Determine the (x, y) coordinate at the center of the cell enclosing the given text.  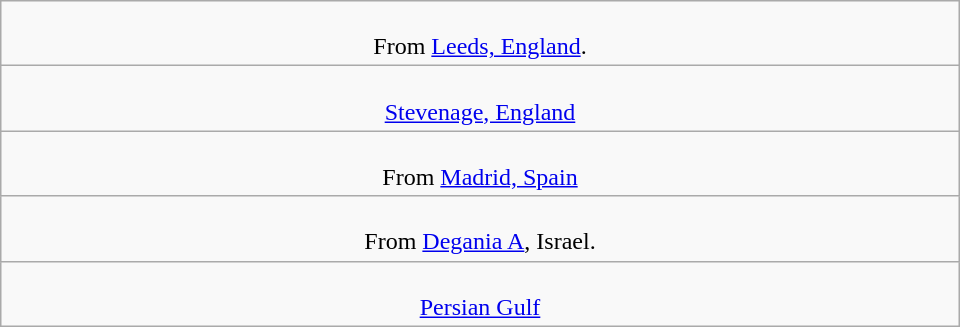
From Leeds, England. (480, 34)
Stevenage, England (480, 98)
From Madrid, Spain (480, 164)
Persian Gulf (480, 294)
From Degania A, Israel. (480, 228)
